Extract the [X, Y] coordinate from the center of the cell holding the provided text.  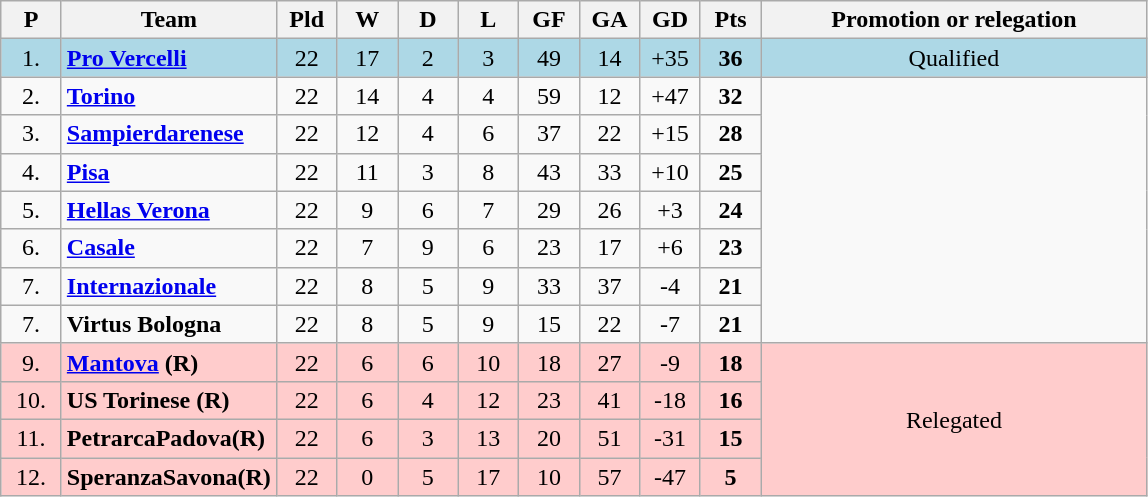
2. [32, 96]
24 [730, 210]
W [368, 20]
26 [610, 210]
PetrarcaPadova(R) [168, 438]
Casale [168, 248]
-7 [670, 324]
57 [610, 477]
-18 [670, 400]
41 [610, 400]
-9 [670, 362]
Team [168, 20]
25 [730, 172]
-47 [670, 477]
Internazionale [168, 286]
9. [32, 362]
Relegated [954, 419]
+35 [670, 58]
43 [550, 172]
SperanzaSavona(R) [168, 477]
Pld [306, 20]
+47 [670, 96]
Mantova (R) [168, 362]
+15 [670, 134]
Pro Vercelli [168, 58]
36 [730, 58]
1. [32, 58]
US Torinese (R) [168, 400]
-31 [670, 438]
16 [730, 400]
GA [610, 20]
Pisa [168, 172]
Hellas Verona [168, 210]
Torino [168, 96]
-4 [670, 286]
11 [368, 172]
27 [610, 362]
4. [32, 172]
P [32, 20]
5. [32, 210]
3. [32, 134]
D [428, 20]
59 [550, 96]
29 [550, 210]
0 [368, 477]
2 [428, 58]
20 [550, 438]
GD [670, 20]
49 [550, 58]
Qualified [954, 58]
Virtus Bologna [168, 324]
+6 [670, 248]
12. [32, 477]
13 [488, 438]
L [488, 20]
GF [550, 20]
6. [32, 248]
32 [730, 96]
+3 [670, 210]
28 [730, 134]
10. [32, 400]
51 [610, 438]
Promotion or relegation [954, 20]
+10 [670, 172]
11. [32, 438]
Pts [730, 20]
Sampierdarenese [168, 134]
